Find where the given text appears and provide that cell's center as [x, y] coordinate. 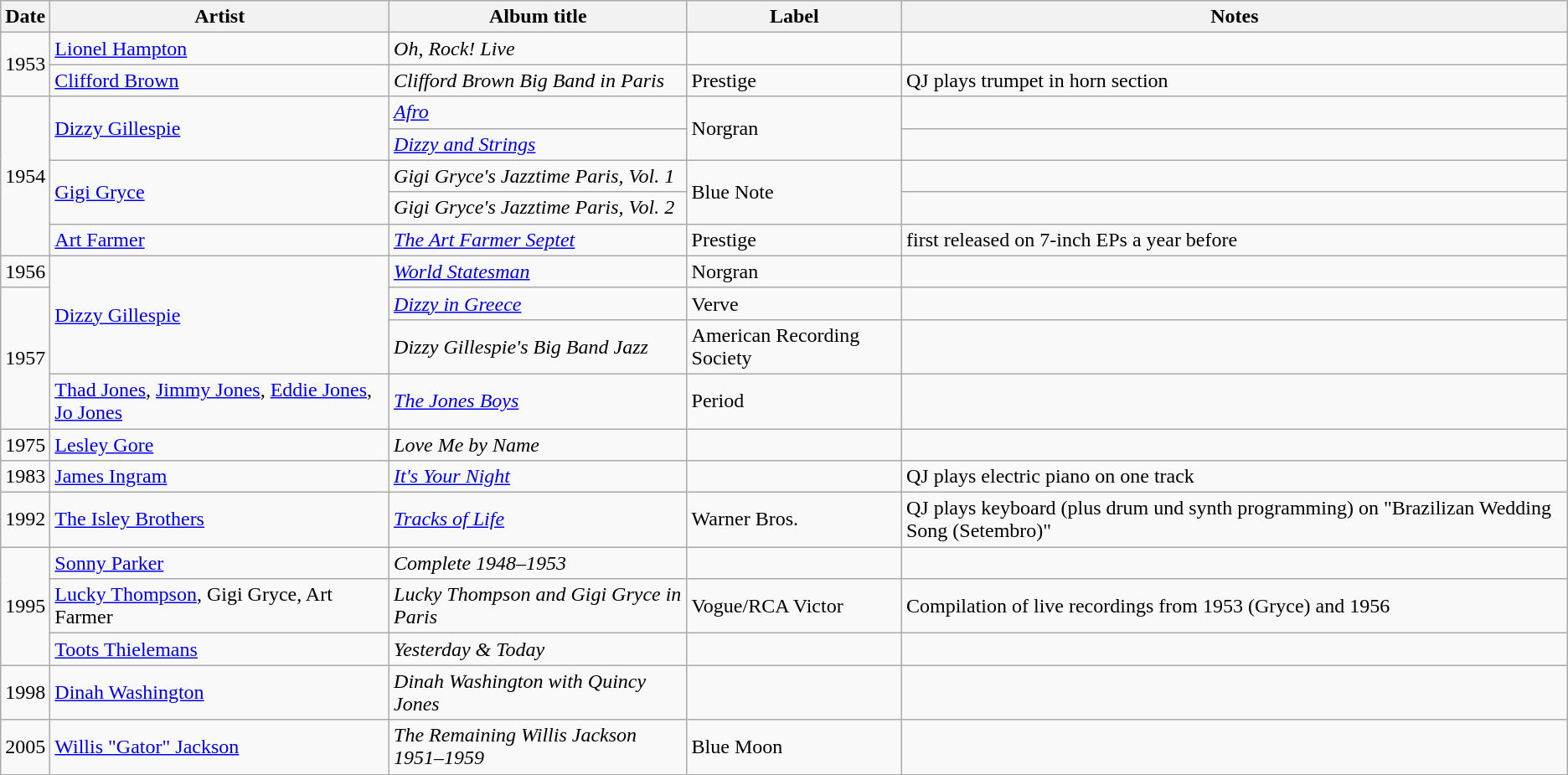
Blue Moon [794, 747]
Sonny Parker [219, 563]
1954 [25, 176]
Dinah Washington [219, 692]
1956 [25, 271]
Complete 1948–1953 [539, 563]
James Ingram [219, 477]
2005 [25, 747]
Period [794, 400]
Yesterday & Today [539, 649]
Blue Note [794, 192]
Artist [219, 17]
The Jones Boys [539, 400]
Dizzy in Greece [539, 303]
Toots Thielemans [219, 649]
1975 [25, 445]
It's Your Night [539, 477]
Lionel Hampton [219, 49]
World Statesman [539, 271]
Gigi Gryce [219, 192]
The Isley Brothers [219, 519]
Vogue/RCA Victor [794, 607]
1995 [25, 607]
QJ plays keyboard (plus drum und synth programming) on "Brazilizan Wedding Song (Setembro)" [1235, 519]
Dizzy and Strings [539, 144]
Lucky Thompson and Gigi Gryce in Paris [539, 607]
Gigi Gryce's Jazztime Paris, Vol. 2 [539, 208]
Willis "Gator" Jackson [219, 747]
first released on 7-inch EPs a year before [1235, 240]
Love Me by Name [539, 445]
Notes [1235, 17]
QJ plays electric piano on one track [1235, 477]
1998 [25, 692]
Tracks of Life [539, 519]
Dizzy Gillespie's Big Band Jazz [539, 347]
1983 [25, 477]
Dinah Washington with Quincy Jones [539, 692]
Date [25, 17]
1992 [25, 519]
Label [794, 17]
Thad Jones, Jimmy Jones, Eddie Jones, Jo Jones [219, 400]
The Art Farmer Septet [539, 240]
The Remaining Willis Jackson 1951–1959 [539, 747]
Afro [539, 112]
Verve [794, 303]
Lucky Thompson, Gigi Gryce, Art Farmer [219, 607]
Oh, Rock! Live [539, 49]
Clifford Brown Big Band in Paris [539, 80]
Art Farmer [219, 240]
Clifford Brown [219, 80]
Album title [539, 17]
QJ plays trumpet in horn section [1235, 80]
Warner Bros. [794, 519]
1953 [25, 65]
Lesley Gore [219, 445]
1957 [25, 358]
American Recording Society [794, 347]
Compilation of live recordings from 1953 (Gryce) and 1956 [1235, 607]
Gigi Gryce's Jazztime Paris, Vol. 1 [539, 176]
